Detect which cell encompasses the target text, then output its (X, Y) center coordinate. 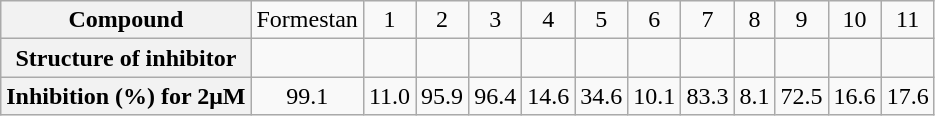
8.1 (754, 96)
11.0 (389, 96)
3 (496, 20)
Formestan (307, 20)
10 (854, 20)
95.9 (442, 96)
17.6 (908, 96)
14.6 (548, 96)
2 (442, 20)
83.3 (708, 96)
9 (802, 20)
96.4 (496, 96)
Compound (126, 20)
16.6 (854, 96)
4 (548, 20)
1 (389, 20)
5 (602, 20)
Structure of inhibitor (126, 58)
Inhibition (%) for 2μM (126, 96)
7 (708, 20)
11 (908, 20)
10.1 (654, 96)
34.6 (602, 96)
8 (754, 20)
6 (654, 20)
72.5 (802, 96)
99.1 (307, 96)
